Pinpoint the cell where the given text exists, returning its [x, y] midpoint coordinate. 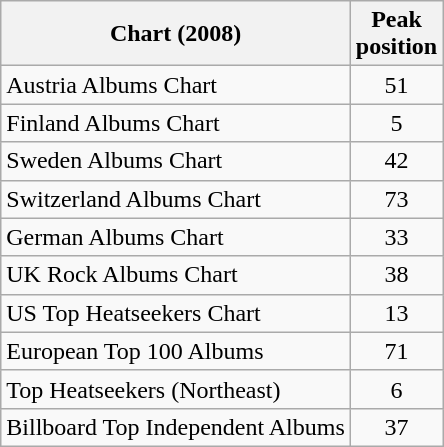
Top Heatseekers (Northeast) [176, 389]
38 [396, 275]
37 [396, 427]
Peakposition [396, 34]
US Top Heatseekers Chart [176, 313]
Sweden Albums Chart [176, 161]
13 [396, 313]
71 [396, 351]
European Top 100 Albums [176, 351]
5 [396, 123]
73 [396, 199]
Chart (2008) [176, 34]
6 [396, 389]
German Albums Chart [176, 237]
Austria Albums Chart [176, 85]
42 [396, 161]
51 [396, 85]
Billboard Top Independent Albums [176, 427]
Finland Albums Chart [176, 123]
33 [396, 237]
Switzerland Albums Chart [176, 199]
UK Rock Albums Chart [176, 275]
